Capture the cell that displays the provided text and extract its (x, y) central coordinate. 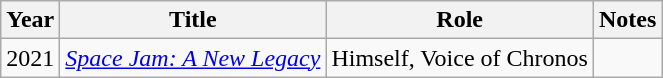
Himself, Voice of Chronos (460, 58)
2021 (30, 58)
Year (30, 20)
Notes (627, 20)
Space Jam: A New Legacy (193, 58)
Role (460, 20)
Title (193, 20)
